Locate the cell with the specified text and output its [x, y] center coordinate. 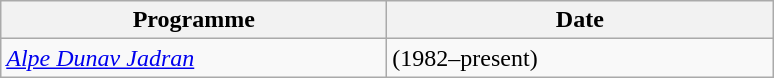
(1982–present) [580, 58]
Date [580, 20]
Alpe Dunav Jadran [194, 58]
Programme [194, 20]
